Provide the [x, y] coordinate of the cell's center where the given text is located.  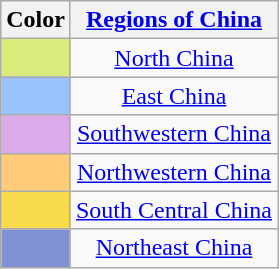
Northeast China [174, 248]
South Central China [174, 210]
Northwestern China [174, 172]
Southwestern China [174, 134]
Regions of China [174, 20]
North China [174, 58]
Color [36, 20]
East China [174, 96]
